Return the (x, y) coordinate for the center point of the cell that contains the specified text.  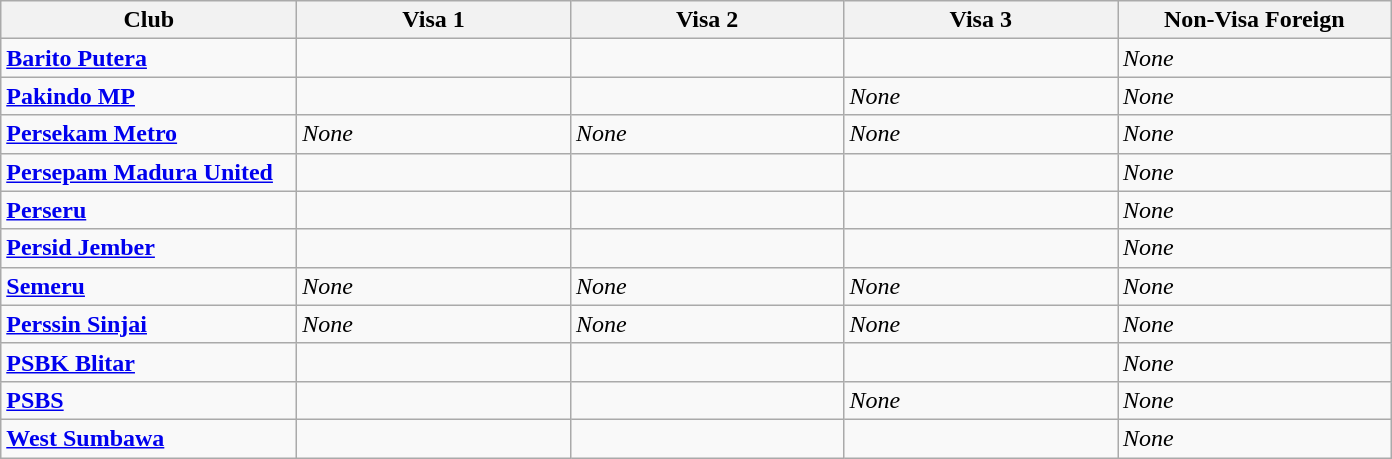
Pakindo MP (149, 96)
Barito Putera (149, 58)
Semeru (149, 286)
Visa 1 (434, 20)
Perseru (149, 210)
Perssin Sinjai (149, 324)
Club (149, 20)
Visa 3 (981, 20)
Persekam Metro (149, 134)
Non-Visa Foreign (1255, 20)
PSBS (149, 400)
Persepam Madura United (149, 172)
PSBK Blitar (149, 362)
Visa 2 (707, 20)
Persid Jember (149, 248)
West Sumbawa (149, 438)
